Return the [x, y] coordinate for the center point of the cell that contains the specified text.  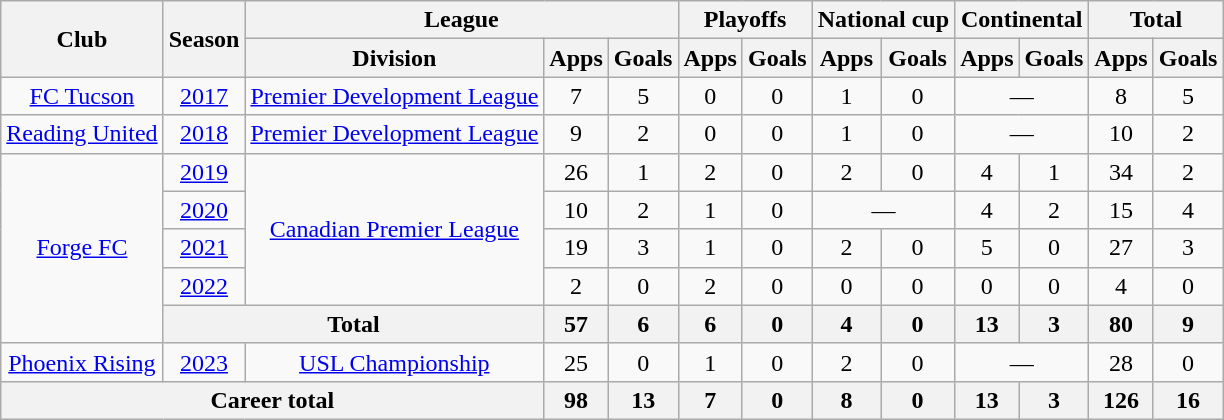
2023 [204, 362]
Division [394, 58]
National cup [883, 20]
2018 [204, 134]
26 [576, 172]
2021 [204, 248]
League [462, 20]
Playoffs [745, 20]
Continental [1022, 20]
Canadian Premier League [394, 229]
34 [1121, 172]
Career total [272, 400]
126 [1121, 400]
57 [576, 324]
Forge FC [82, 248]
Season [204, 39]
Phoenix Rising [82, 362]
Club [82, 39]
98 [576, 400]
2019 [204, 172]
16 [1188, 400]
28 [1121, 362]
2022 [204, 286]
19 [576, 248]
27 [1121, 248]
15 [1121, 210]
2017 [204, 96]
Reading United [82, 134]
USL Championship [394, 362]
FC Tucson [82, 96]
2020 [204, 210]
25 [576, 362]
80 [1121, 324]
